Search for the cell housing the specified text and yield its [x, y] center coordinate. 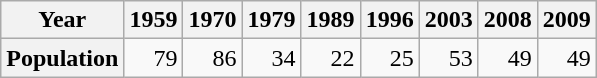
22 [330, 58]
1989 [330, 20]
34 [272, 58]
Population [62, 58]
1979 [272, 20]
79 [154, 58]
2008 [508, 20]
53 [448, 58]
1970 [212, 20]
25 [390, 58]
1959 [154, 20]
2003 [448, 20]
2009 [566, 20]
1996 [390, 20]
Year [62, 20]
86 [212, 58]
